Capture the cell that displays the provided text and extract its [X, Y] central coordinate. 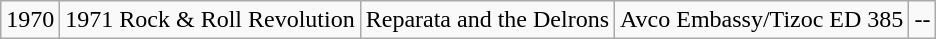
1970 [30, 20]
Avco Embassy/Tizoc ED 385 [762, 20]
-- [922, 20]
1971 Rock & Roll Revolution [210, 20]
Reparata and the Delrons [487, 20]
